Extract the [X, Y] coordinate from the center of the cell holding the provided text.  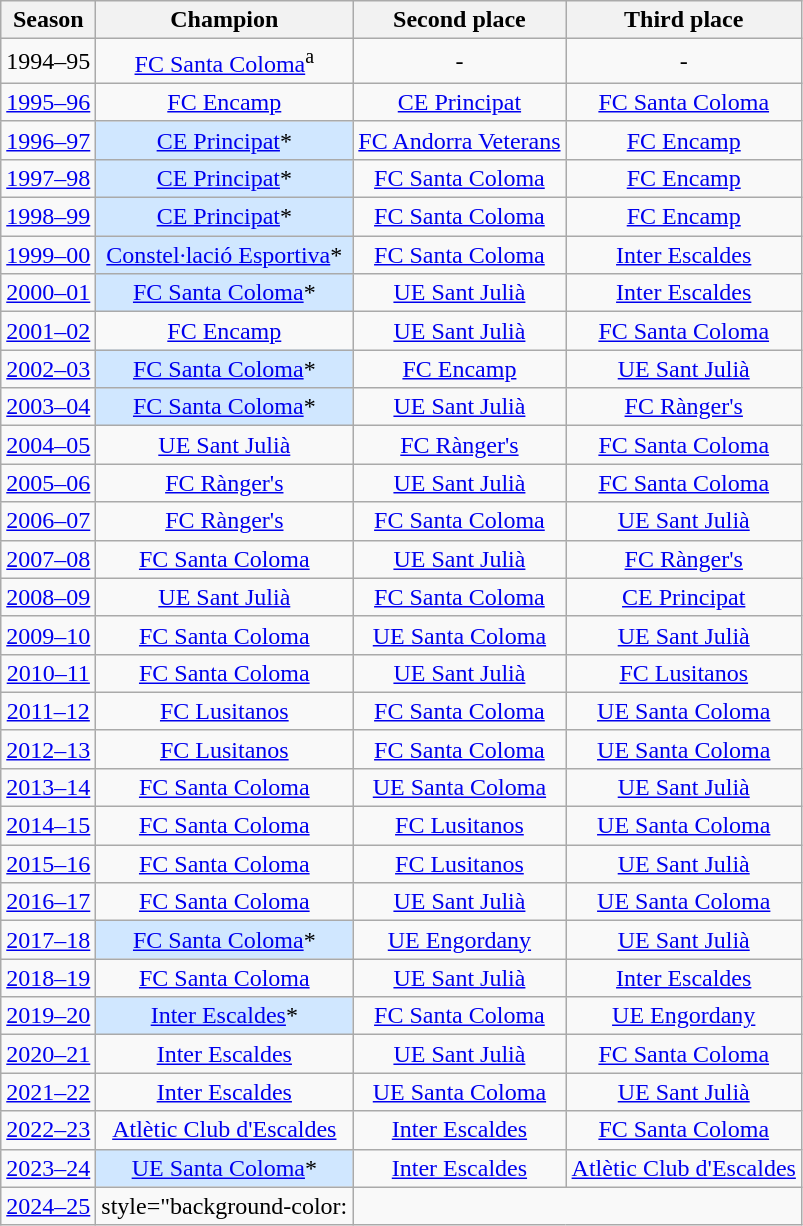
2014–15 [48, 826]
2024–25 [48, 1206]
2003–04 [48, 407]
1995–96 [48, 102]
2022–23 [48, 1130]
2023–24 [48, 1168]
2016–17 [48, 902]
2020–21 [48, 1054]
2021–22 [48, 1092]
Second place [460, 20]
UE Santa Coloma* [224, 1168]
2015–16 [48, 864]
2011–12 [48, 711]
2010–11 [48, 673]
2013–14 [48, 787]
2018–19 [48, 978]
2017–18 [48, 940]
2008–09 [48, 597]
2005–06 [48, 483]
FC Santa Colomaa [224, 62]
2002–03 [48, 369]
2006–07 [48, 521]
1999–00 [48, 255]
1997–98 [48, 178]
Constel·lació Esportiva* [224, 255]
2009–10 [48, 635]
Season [48, 20]
2012–13 [48, 749]
2019–20 [48, 1016]
2001–02 [48, 331]
2004–05 [48, 445]
Champion [224, 20]
1994–95 [48, 62]
FC Andorra Veterans [460, 140]
Third place [684, 20]
Inter Escaldes* [224, 1016]
style="background-color: [224, 1206]
2007–08 [48, 559]
1996–97 [48, 140]
1998–99 [48, 217]
2000–01 [48, 293]
